From the cell containing the given text, extract its center point as (x, y) coordinate. 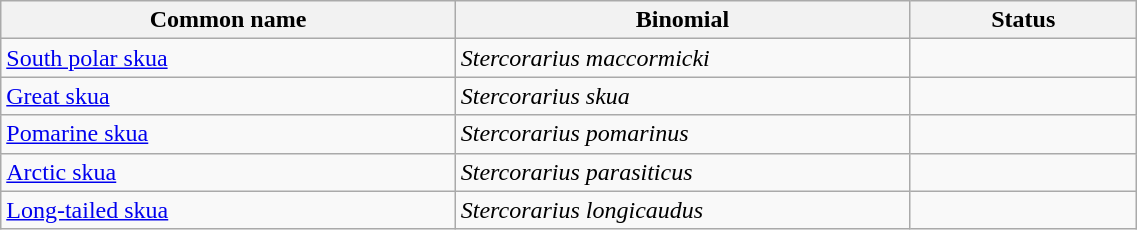
Stercorarius skua (682, 96)
Stercorarius parasiticus (682, 172)
Great skua (228, 96)
Pomarine skua (228, 134)
Arctic skua (228, 172)
Long-tailed skua (228, 210)
Common name (228, 20)
Stercorarius longicaudus (682, 210)
South polar skua (228, 58)
Stercorarius maccormicki (682, 58)
Binomial (682, 20)
Stercorarius pomarinus (682, 134)
Status (1024, 20)
